Provide the (x, y) coordinate of the cell's center where the given text is located.  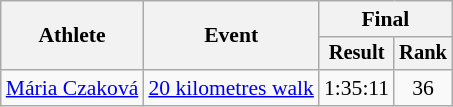
Athlete (72, 36)
20 kilometres walk (231, 88)
1:35:11 (356, 88)
Event (231, 36)
Final (386, 19)
Rank (423, 54)
36 (423, 88)
Result (356, 54)
Mária Czaková (72, 88)
